Output the [X, Y] coordinate of the center of the cell containing the given text.  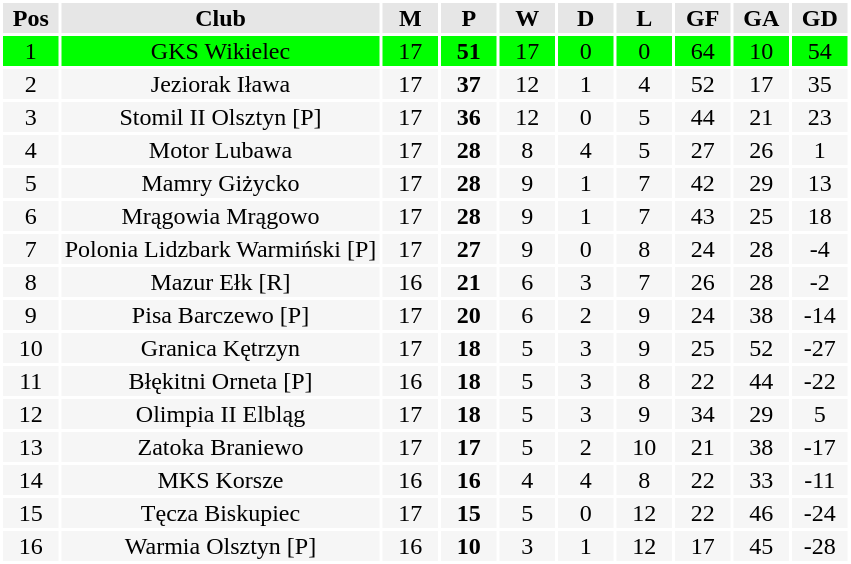
37 [469, 84]
20 [469, 315]
33 [762, 480]
Jeziorak Iława [221, 84]
Mrągowia Mrągowo [221, 216]
-28 [820, 546]
54 [820, 51]
GD [820, 18]
46 [762, 513]
35 [820, 84]
Mamry Giżycko [221, 183]
-2 [820, 282]
23 [820, 117]
Pisa Barczewo [P] [221, 315]
-17 [820, 447]
64 [703, 51]
-14 [820, 315]
43 [703, 216]
34 [703, 414]
-11 [820, 480]
Granica Kętrzyn [221, 348]
M [410, 18]
45 [762, 546]
D [586, 18]
-22 [820, 381]
L [644, 18]
Club [221, 18]
W [528, 18]
36 [469, 117]
11 [31, 381]
-27 [820, 348]
Motor Lubawa [221, 150]
P [469, 18]
42 [703, 183]
Tęcza Biskupiec [221, 513]
MKS Korsze [221, 480]
Warmia Olsztyn [P] [221, 546]
Pos [31, 18]
Błękitni Orneta [P] [221, 381]
Stomil II Olsztyn [P] [221, 117]
GKS Wikielec [221, 51]
Zatoka Braniewo [221, 447]
51 [469, 51]
Mazur Ełk [R] [221, 282]
GF [703, 18]
-4 [820, 249]
Polonia Lidzbark Warmiński [P] [221, 249]
Olimpia II Elbląg [221, 414]
GA [762, 18]
14 [31, 480]
-24 [820, 513]
